From the cell containing the given text, extract its center point as (X, Y) coordinate. 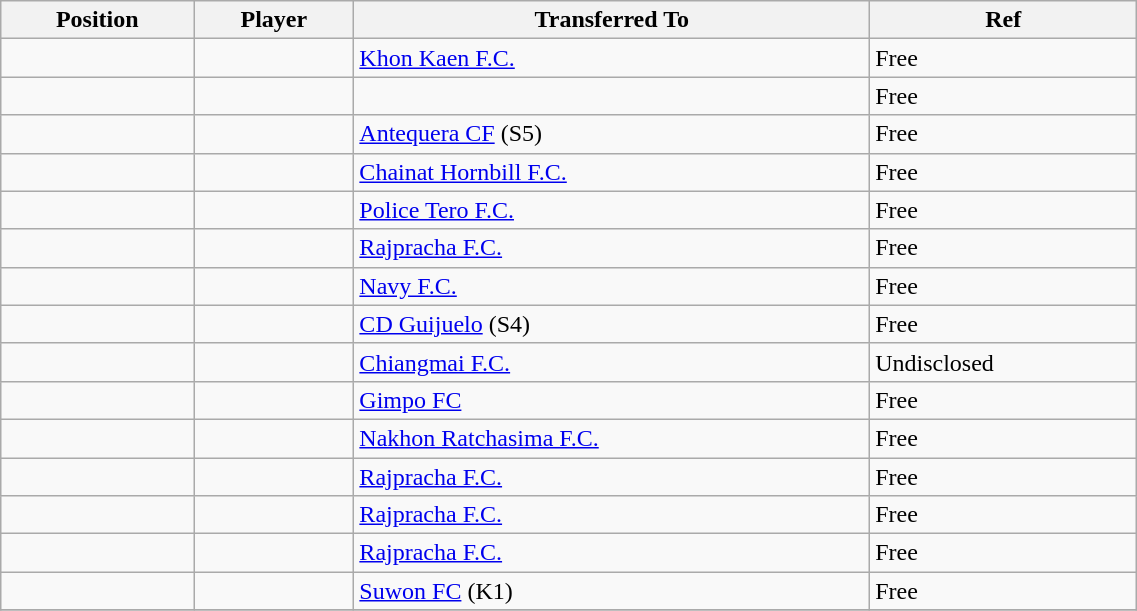
Transferred To (612, 20)
Khon Kaen F.C. (612, 58)
Chainat Hornbill F.C. (612, 172)
Position (98, 20)
Gimpo FC (612, 400)
Ref (1004, 20)
Undisclosed (1004, 362)
CD Guijuelo (S4) (612, 324)
Navy F.C. (612, 286)
Player (274, 20)
Nakhon Ratchasima F.C. (612, 438)
Suwon FC (K1) (612, 591)
Chiangmai F.C. (612, 362)
Antequera CF (S5) (612, 134)
Police Tero F.C. (612, 210)
